Locate the cell with the specified text and output its (x, y) center coordinate. 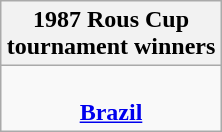
Brazil (111, 98)
1987 Rous Cup tournament winners (111, 34)
